From the cell containing the given text, extract its center point as (X, Y) coordinate. 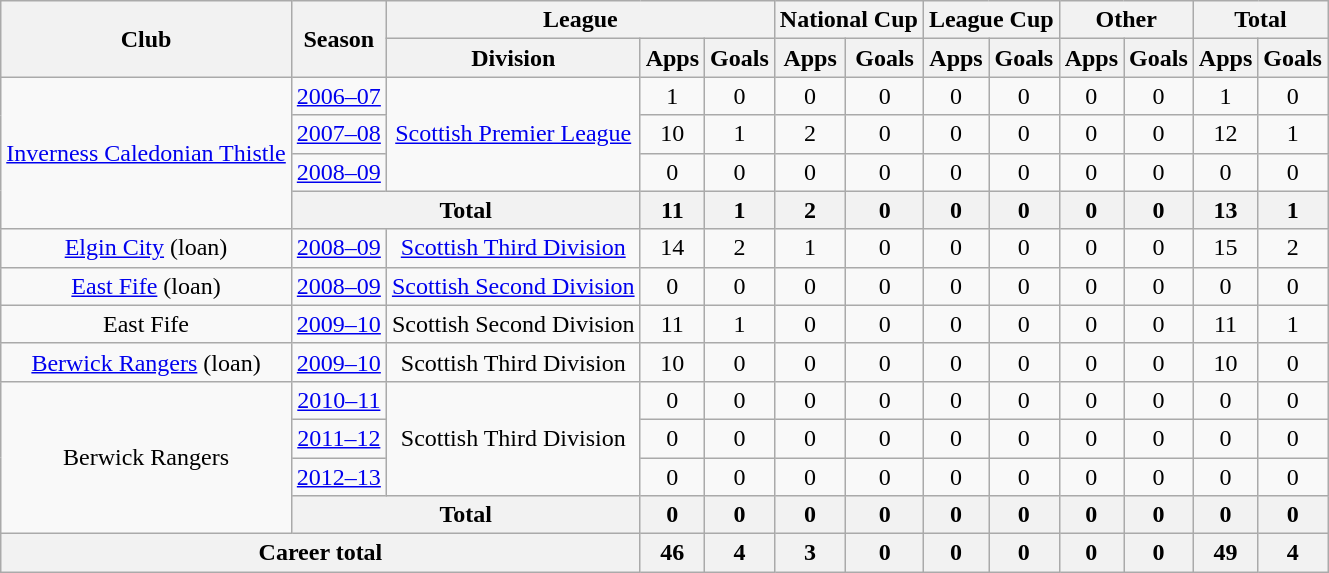
Season (338, 39)
46 (672, 553)
2007–08 (338, 134)
East Fife (loan) (146, 286)
3 (810, 553)
League (580, 20)
Career total (320, 553)
49 (1225, 553)
League Cup (991, 20)
East Fife (146, 324)
15 (1225, 248)
Club (146, 39)
2010–11 (338, 400)
2012–13 (338, 477)
12 (1225, 134)
Berwick Rangers (146, 457)
Inverness Caledonian Thistle (146, 153)
13 (1225, 210)
National Cup (848, 20)
14 (672, 248)
Other (1126, 20)
2006–07 (338, 96)
2011–12 (338, 438)
Elgin City (loan) (146, 248)
Scottish Premier League (513, 134)
Berwick Rangers (loan) (146, 362)
Division (513, 58)
